Capture the cell that displays the provided text and extract its [x, y] central coordinate. 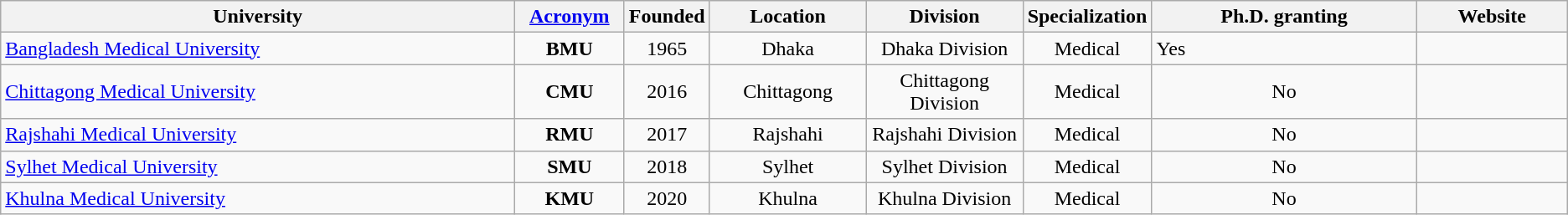
Yes [1284, 49]
Khulna Medical University [258, 198]
Khulna Division [945, 198]
Chittagong [787, 92]
Dhaka [787, 49]
2020 [667, 198]
Chittagong Division [945, 92]
Sylhet Division [945, 166]
KMU [570, 198]
Ph.D. granting [1284, 17]
Khulna [787, 198]
Specialization [1087, 17]
2016 [667, 92]
1965 [667, 49]
2018 [667, 166]
RMU [570, 135]
CMU [570, 92]
Rajshahi Medical University [258, 135]
Bangladesh Medical University [258, 49]
Chittagong Medical University [258, 92]
Rajshahi Division [945, 135]
Sylhet Medical University [258, 166]
Founded [667, 17]
University [258, 17]
Sylhet [787, 166]
Acronym [570, 17]
Dhaka Division [945, 49]
2017 [667, 135]
Division [945, 17]
SMU [570, 166]
Rajshahi [787, 135]
Website [1492, 17]
Location [787, 17]
BMU [570, 49]
